Capture the cell that displays the provided text and extract its [X, Y] central coordinate. 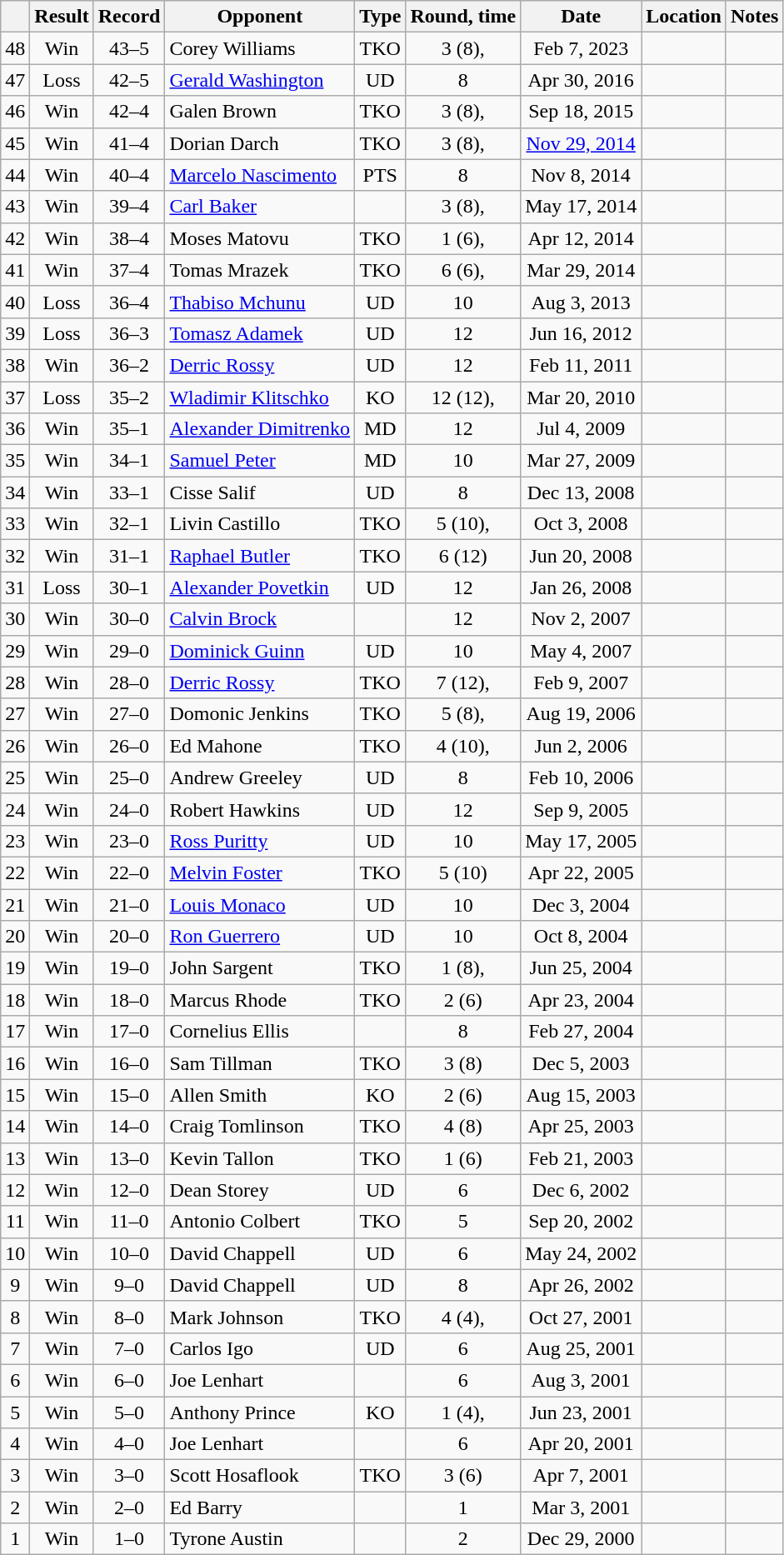
13–0 [129, 1158]
20–0 [129, 937]
Dec 13, 2008 [582, 492]
37 [15, 397]
22–0 [129, 872]
Mar 27, 2009 [582, 461]
Feb 7, 2023 [582, 48]
26 [15, 746]
Marcelo Nascimento [260, 175]
12–0 [129, 1190]
Antonio Colbert [260, 1222]
Moses Matovu [260, 238]
13 [15, 1158]
14–0 [129, 1127]
Nov 2, 2007 [582, 619]
Tomasz Adamek [260, 333]
Dec 5, 2003 [582, 1063]
Cornelius Ellis [260, 1032]
24–0 [129, 809]
Aug 19, 2006 [582, 714]
28 [15, 682]
29 [15, 651]
2–0 [129, 1507]
Domonic Jenkins [260, 714]
Dominick Guinn [260, 651]
Corey Williams [260, 48]
38–4 [129, 238]
Feb 10, 2006 [582, 777]
Aug 25, 2001 [582, 1348]
3 [15, 1476]
Sep 20, 2002 [582, 1222]
4 (8) [463, 1127]
Alexander Povetkin [260, 587]
12 (12), [463, 397]
5–0 [129, 1412]
Jun 20, 2008 [582, 556]
30 [15, 619]
21–0 [129, 904]
3 (6) [463, 1476]
Opponent [260, 17]
Cisse Salif [260, 492]
6–0 [129, 1380]
4 [15, 1444]
4 (10), [463, 746]
43–5 [129, 48]
42 [15, 238]
Marcus Rhode [260, 1000]
John Sargent [260, 968]
Location [684, 17]
Apr 25, 2003 [582, 1127]
19 [15, 968]
18 [15, 1000]
4–0 [129, 1444]
Livin Castillo [260, 524]
11 [15, 1222]
Jun 23, 2001 [582, 1412]
42–4 [129, 112]
25 [15, 777]
Jun 16, 2012 [582, 333]
17 [15, 1032]
27 [15, 714]
Jan 26, 2008 [582, 587]
18–0 [129, 1000]
38 [15, 365]
23–0 [129, 841]
7 [15, 1348]
36–3 [129, 333]
Mar 20, 2010 [582, 397]
Samuel Peter [260, 461]
Ed Mahone [260, 746]
21 [15, 904]
Notes [754, 17]
22 [15, 872]
1 (6) [463, 1158]
Feb 27, 2004 [582, 1032]
Gerald Washington [260, 80]
44 [15, 175]
Apr 20, 2001 [582, 1444]
10–0 [129, 1253]
Tomas Mrazek [260, 270]
Feb 11, 2011 [582, 365]
Jun 25, 2004 [582, 968]
Apr 22, 2005 [582, 872]
Aug 15, 2003 [582, 1095]
Tyrone Austin [260, 1539]
24 [15, 809]
16 [15, 1063]
37–4 [129, 270]
Dec 3, 2004 [582, 904]
45 [15, 143]
Round, time [463, 17]
Apr 12, 2014 [582, 238]
43 [15, 207]
1 (4), [463, 1412]
Oct 3, 2008 [582, 524]
5 (10) [463, 872]
Jul 4, 2009 [582, 429]
6 (6), [463, 270]
Scott Hosaflook [260, 1476]
Result [62, 17]
Alexander Dimitrenko [260, 429]
Andrew Greeley [260, 777]
Feb 9, 2007 [582, 682]
5 (8), [463, 714]
32 [15, 556]
Calvin Brock [260, 619]
6 (12) [463, 556]
Ed Barry [260, 1507]
35–1 [129, 429]
26–0 [129, 746]
Thabiso Mchunu [260, 302]
41–4 [129, 143]
Mar 29, 2014 [582, 270]
15 [15, 1095]
36–2 [129, 365]
Louis Monaco [260, 904]
May 17, 2005 [582, 841]
Raphael Butler [260, 556]
29–0 [129, 651]
Apr 23, 2004 [582, 1000]
Robert Hawkins [260, 809]
46 [15, 112]
7 (12), [463, 682]
41 [15, 270]
8–0 [129, 1317]
11–0 [129, 1222]
Nov 29, 2014 [582, 143]
16–0 [129, 1063]
3 (8) [463, 1063]
Record [129, 17]
Dean Storey [260, 1190]
20 [15, 937]
Apr 26, 2002 [582, 1285]
Oct 27, 2001 [582, 1317]
Aug 3, 2013 [582, 302]
15–0 [129, 1095]
Aug 3, 2001 [582, 1380]
PTS [380, 175]
May 17, 2014 [582, 207]
1 (8), [463, 968]
23 [15, 841]
5 (10), [463, 524]
1 (6), [463, 238]
Carl Baker [260, 207]
1–0 [129, 1539]
35–2 [129, 397]
May 24, 2002 [582, 1253]
Sam Tillman [260, 1063]
34 [15, 492]
33–1 [129, 492]
48 [15, 48]
9 [15, 1285]
25–0 [129, 777]
3–0 [129, 1476]
Craig Tomlinson [260, 1127]
Apr 7, 2001 [582, 1476]
19–0 [129, 968]
Melvin Foster [260, 872]
Wladimir Klitschko [260, 397]
Dec 29, 2000 [582, 1539]
Ron Guerrero [260, 937]
Type [380, 17]
27–0 [129, 714]
30–0 [129, 619]
Nov 8, 2014 [582, 175]
Sep 18, 2015 [582, 112]
Anthony Prince [260, 1412]
35 [15, 461]
39–4 [129, 207]
17–0 [129, 1032]
39 [15, 333]
32–1 [129, 524]
Mar 3, 2001 [582, 1507]
47 [15, 80]
31–1 [129, 556]
33 [15, 524]
Oct 8, 2004 [582, 937]
42–5 [129, 80]
30–1 [129, 587]
14 [15, 1127]
36–4 [129, 302]
Kevin Tallon [260, 1158]
Dorian Darch [260, 143]
28–0 [129, 682]
9–0 [129, 1285]
Date [582, 17]
40–4 [129, 175]
Galen Brown [260, 112]
Carlos Igo [260, 1348]
Ross Puritty [260, 841]
Jun 2, 2006 [582, 746]
34–1 [129, 461]
Dec 6, 2002 [582, 1190]
Sep 9, 2005 [582, 809]
Allen Smith [260, 1095]
Apr 30, 2016 [582, 80]
36 [15, 429]
Feb 21, 2003 [582, 1158]
40 [15, 302]
31 [15, 587]
May 4, 2007 [582, 651]
Mark Johnson [260, 1317]
7–0 [129, 1348]
4 (4), [463, 1317]
